Locate the cell with the specified text and output its [x, y] center coordinate. 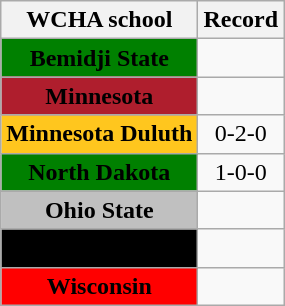
Record [241, 20]
Minnesota [100, 96]
Bemidji State [100, 58]
0-2-0 [241, 134]
St. Cloud State [100, 248]
Wisconsin [100, 286]
Minnesota Duluth [100, 134]
WCHA school [100, 20]
1-0-0 [241, 172]
North Dakota [100, 172]
Ohio State [100, 210]
